Identify which cell holds the provided text, then report its (X, Y) central coordinate. 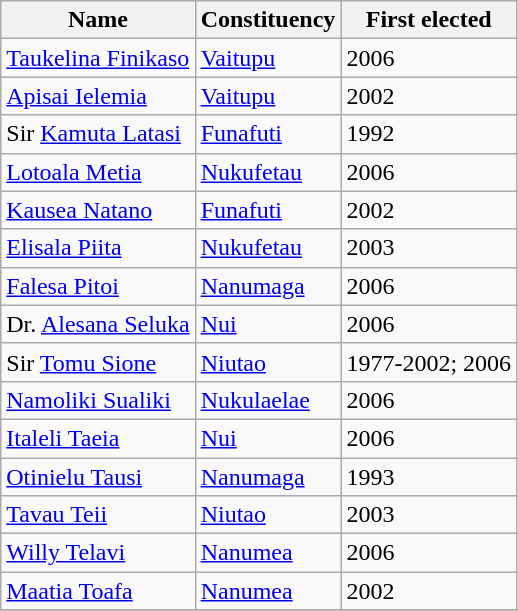
First elected (429, 20)
Tavau Teii (98, 515)
Italeli Taeia (98, 438)
Maatia Toafa (98, 591)
Apisai Ielemia (98, 96)
Elisala Piita (98, 248)
Taukelina Finikaso (98, 58)
Name (98, 20)
Falesa Pitoi (98, 286)
Sir Kamuta Latasi (98, 134)
1992 (429, 134)
Dr. Alesana Seluka (98, 324)
Willy Telavi (98, 553)
Nukulaelae (268, 400)
1977-2002; 2006 (429, 362)
Kausea Natano (98, 210)
Namoliki Sualiki (98, 400)
Lotoala Metia (98, 172)
Constituency (268, 20)
Otinielu Tausi (98, 477)
Sir Tomu Sione (98, 362)
1993 (429, 477)
